Find where the given text appears and provide that cell's center as [x, y] coordinate. 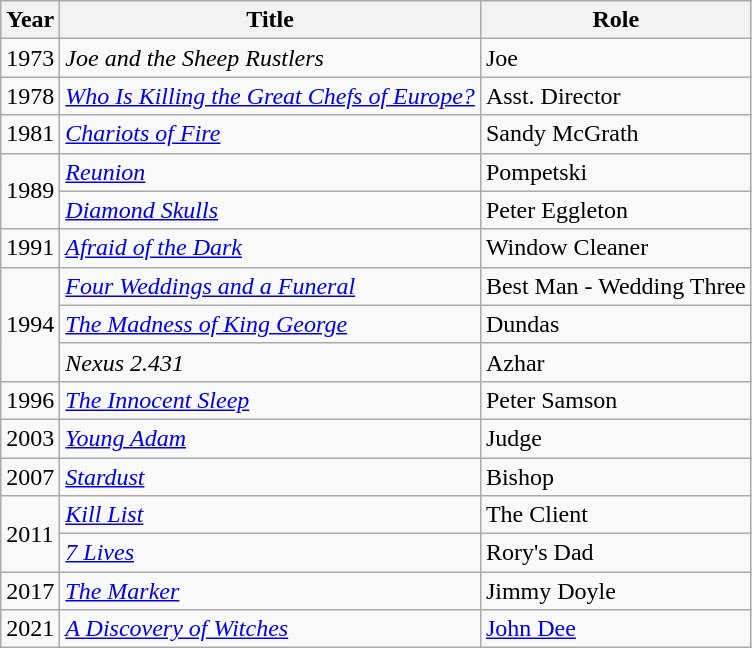
1973 [30, 58]
Azhar [616, 362]
Role [616, 20]
1991 [30, 248]
Chariots of Fire [270, 134]
Nexus 2.431 [270, 362]
Kill List [270, 515]
Rory's Dad [616, 553]
1994 [30, 324]
Peter Eggleton [616, 210]
7 Lives [270, 553]
Asst. Director [616, 96]
2011 [30, 534]
Who Is Killing the Great Chefs of Europe? [270, 96]
The Innocent Sleep [270, 400]
Pompetski [616, 172]
Judge [616, 438]
1978 [30, 96]
Dundas [616, 324]
John Dee [616, 629]
1996 [30, 400]
Reunion [270, 172]
Joe [616, 58]
2007 [30, 477]
Young Adam [270, 438]
Title [270, 20]
Diamond Skulls [270, 210]
Stardust [270, 477]
1981 [30, 134]
Bishop [616, 477]
The Client [616, 515]
Peter Samson [616, 400]
Afraid of the Dark [270, 248]
2021 [30, 629]
Jimmy Doyle [616, 591]
1989 [30, 191]
A Discovery of Witches [270, 629]
Joe and the Sheep Rustlers [270, 58]
Year [30, 20]
Window Cleaner [616, 248]
Best Man - Wedding Three [616, 286]
Sandy McGrath [616, 134]
The Marker [270, 591]
2017 [30, 591]
2003 [30, 438]
The Madness of King George [270, 324]
Four Weddings and a Funeral [270, 286]
